Return (x, y) of the center of cell containing provided text 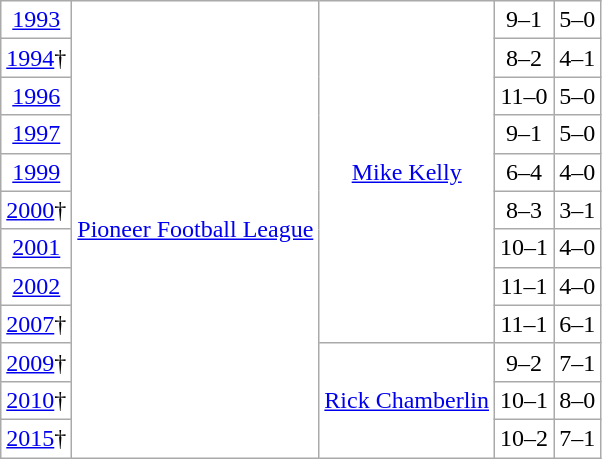
2000† (36, 210)
8–3 (524, 210)
11–0 (524, 96)
1999 (36, 172)
2002 (36, 286)
Rick Chamberlin (407, 400)
2010† (36, 400)
9–2 (524, 362)
8–0 (578, 400)
2009† (36, 362)
Pioneer Football League (196, 230)
1993 (36, 20)
2007† (36, 324)
1994† (36, 58)
2015† (36, 438)
Mike Kelly (407, 172)
8–2 (524, 58)
6–4 (524, 172)
3–1 (578, 210)
2001 (36, 248)
1997 (36, 134)
1996 (36, 96)
4–1 (578, 58)
10–2 (524, 438)
6–1 (578, 324)
